From the cell containing the given text, extract its center point as [x, y] coordinate. 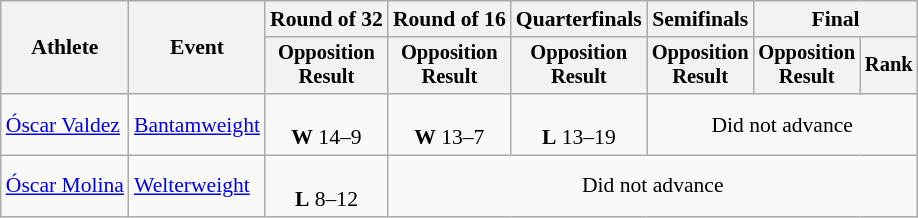
Athlete [65, 48]
Rank [889, 66]
Quarterfinals [579, 19]
Semifinals [700, 19]
L 13–19 [579, 124]
Óscar Valdez [65, 124]
Round of 32 [326, 19]
Event [197, 48]
Óscar Molina [65, 186]
W 14–9 [326, 124]
W 13–7 [450, 124]
Final [835, 19]
L 8–12 [326, 186]
Welterweight [197, 186]
Round of 16 [450, 19]
Bantamweight [197, 124]
